Determine the [X, Y] coordinate at the center of the cell enclosing the given text.  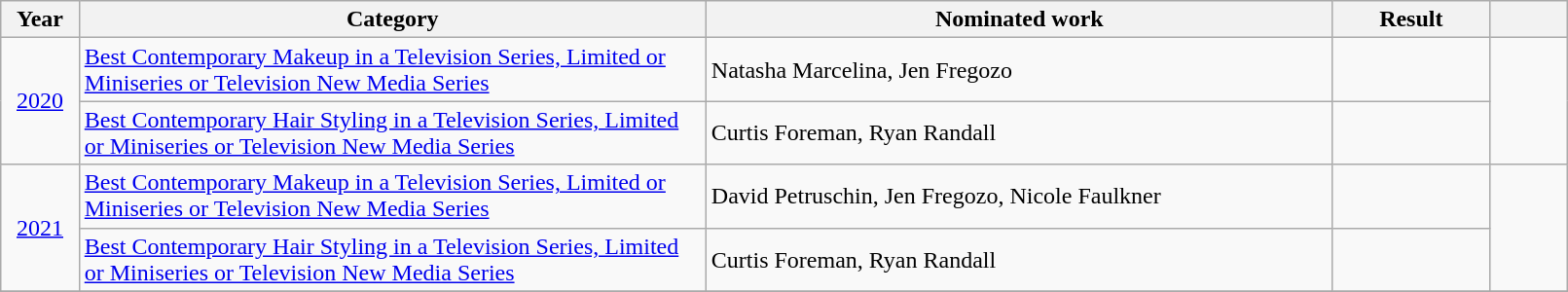
2021 [40, 228]
Year [40, 19]
David Petruschin, Jen Fregozo, Nicole Faulkner [1019, 197]
Category [392, 19]
Natasha Marcelina, Jen Fregozo [1019, 70]
2020 [40, 101]
Nominated work [1019, 19]
Result [1411, 19]
